Capture the cell that displays the provided text and extract its [x, y] central coordinate. 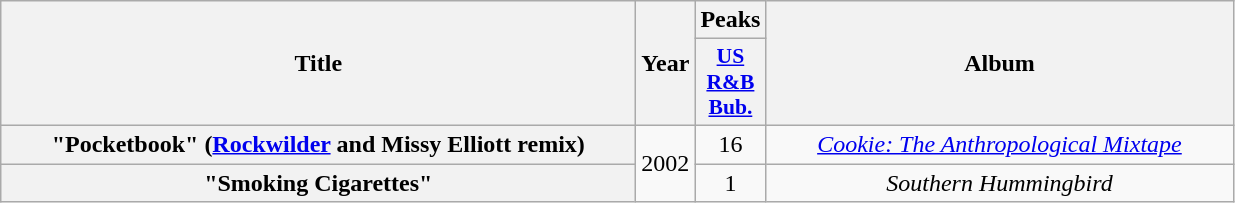
Title [318, 64]
Album [1000, 64]
Southern Hummingbird [1000, 183]
Year [666, 64]
Cookie: The Anthropological Mixtape [1000, 144]
1 [730, 183]
USR&BBub. [730, 82]
"Pocketbook" (Rockwilder and Missy Elliott remix) [318, 144]
Peaks [730, 20]
"Smoking Cigarettes" [318, 183]
2002 [666, 163]
16 [730, 144]
